Output the (x, y) coordinate of the center of the cell containing the given text.  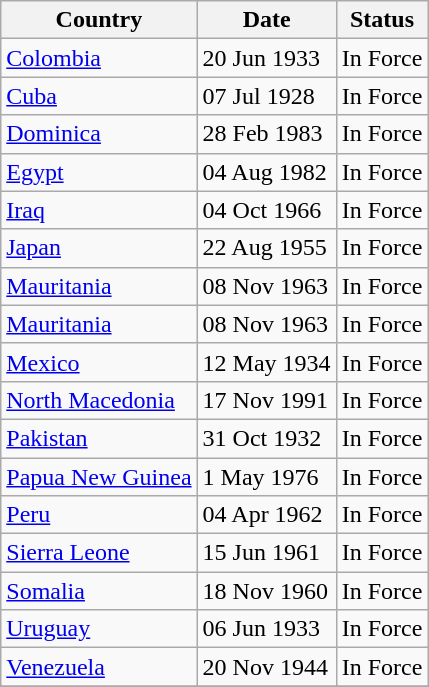
Uruguay (99, 629)
Country (99, 20)
Cuba (99, 96)
Papua New Guinea (99, 477)
Pakistan (99, 438)
31 Oct 1932 (266, 438)
04 Oct 1966 (266, 210)
Date (266, 20)
28 Feb 1983 (266, 134)
06 Jun 1933 (266, 629)
Peru (99, 515)
07 Jul 1928 (266, 96)
Mexico (99, 362)
Iraq (99, 210)
Somalia (99, 591)
18 Nov 1960 (266, 591)
04 Apr 1962 (266, 515)
Dominica (99, 134)
Status (382, 20)
1 May 1976 (266, 477)
12 May 1934 (266, 362)
North Macedonia (99, 400)
Japan (99, 248)
22 Aug 1955 (266, 248)
Venezuela (99, 667)
17 Nov 1991 (266, 400)
15 Jun 1961 (266, 553)
Colombia (99, 58)
Sierra Leone (99, 553)
20 Jun 1933 (266, 58)
04 Aug 1982 (266, 172)
Egypt (99, 172)
20 Nov 1944 (266, 667)
